For the text-containing cell, return its midpoint in [X, Y] coordinate format. 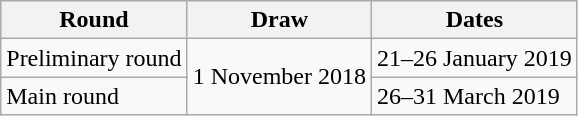
Dates [474, 20]
21–26 January 2019 [474, 58]
Draw [279, 20]
Main round [94, 96]
26–31 March 2019 [474, 96]
1 November 2018 [279, 77]
Preliminary round [94, 58]
Round [94, 20]
